Determine the (x, y) coordinate at the center of the cell enclosing the given text.  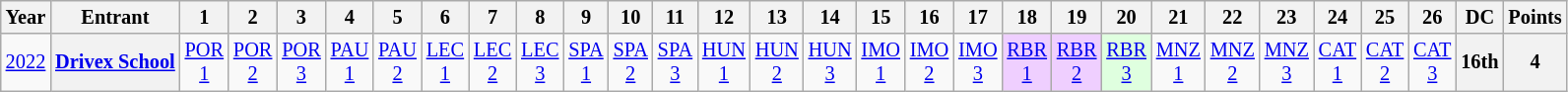
11 (676, 17)
20 (1126, 17)
22 (1233, 17)
8 (540, 17)
CAT2 (1385, 62)
21 (1178, 17)
16 (930, 17)
5 (398, 17)
Drivex School (114, 62)
1 (205, 17)
PAU1 (351, 62)
HUN2 (777, 62)
DC (1479, 17)
17 (977, 17)
15 (881, 17)
Year (26, 17)
POR2 (252, 62)
10 (630, 17)
SPA2 (630, 62)
26 (1432, 17)
13 (777, 17)
RBR3 (1126, 62)
LEC3 (540, 62)
6 (445, 17)
RBR1 (1026, 62)
SPA1 (585, 62)
HUN3 (830, 62)
2 (252, 17)
SPA3 (676, 62)
MNZ1 (1178, 62)
Entrant (114, 17)
CAT1 (1338, 62)
POR1 (205, 62)
CAT3 (1432, 62)
25 (1385, 17)
2022 (26, 62)
RBR2 (1077, 62)
MNZ2 (1233, 62)
PAU2 (398, 62)
Points (1535, 17)
18 (1026, 17)
IMO2 (930, 62)
IMO3 (977, 62)
LEC2 (492, 62)
LEC1 (445, 62)
14 (830, 17)
7 (492, 17)
24 (1338, 17)
HUN1 (724, 62)
12 (724, 17)
MNZ3 (1286, 62)
23 (1286, 17)
IMO1 (881, 62)
9 (585, 17)
POR3 (301, 62)
19 (1077, 17)
16th (1479, 62)
3 (301, 17)
